Capture the cell that displays the provided text and extract its [X, Y] central coordinate. 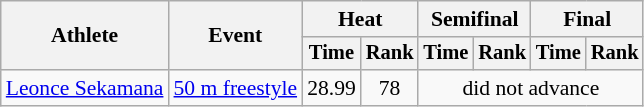
Heat [360, 19]
28.99 [332, 88]
50 m freestyle [235, 88]
Semifinal [474, 19]
Final [587, 19]
78 [390, 88]
Leonce Sekamana [85, 88]
Event [235, 36]
Athlete [85, 36]
did not advance [530, 88]
